Return (X, Y) of the center of cell containing provided text 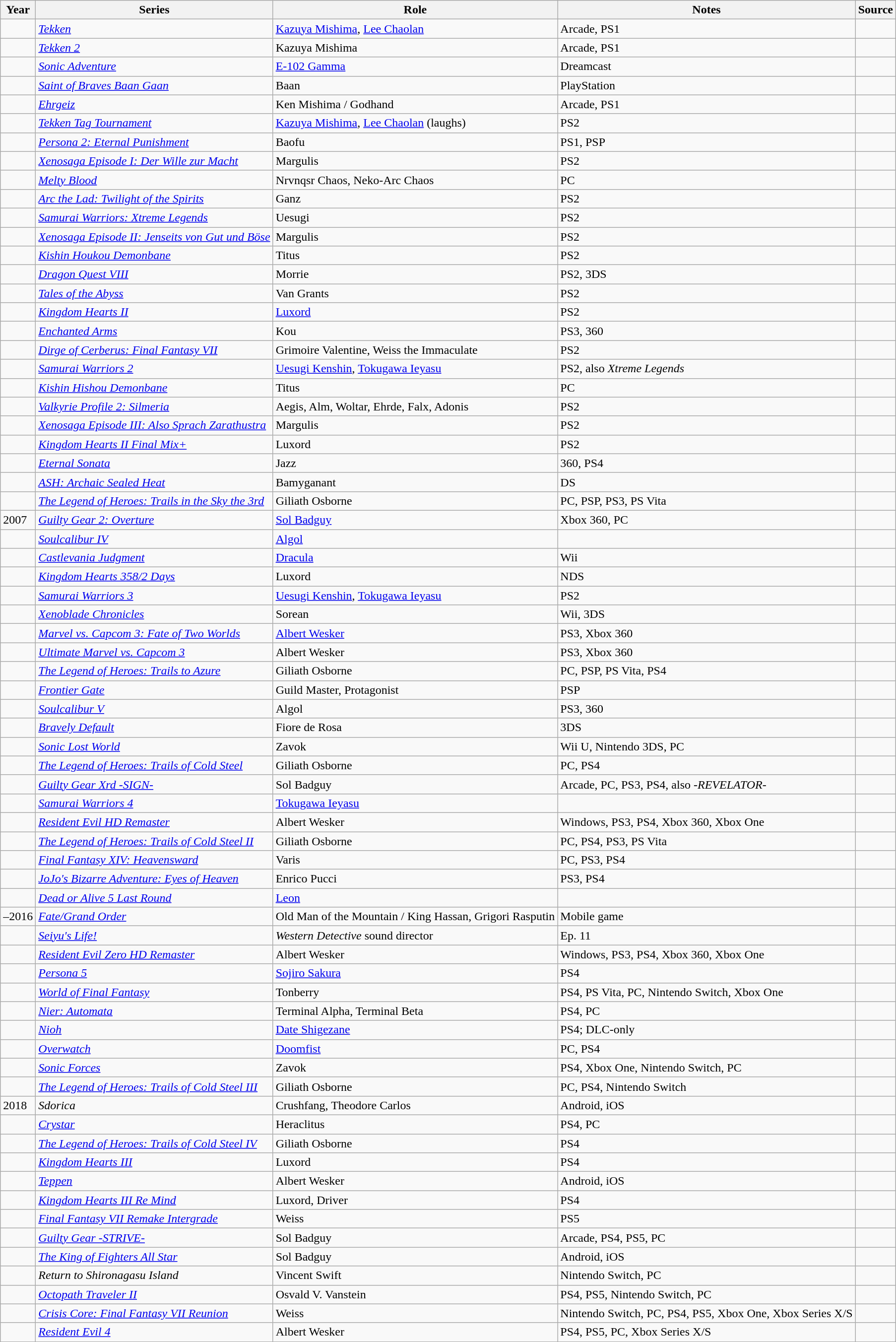
Enrico Pucci (415, 879)
PC, PSP, PS Vita, PS4 (706, 671)
Crisis Core: Final Fantasy VII Reunion (154, 1313)
Crystar (154, 1124)
PSP (706, 690)
Kishin Houkou Demonbane (154, 256)
Wii, 3DS (706, 614)
Tekken (154, 29)
Ken Mishima / Godhand (415, 104)
Series (154, 10)
Dragon Quest VIII (154, 274)
2007 (18, 520)
Doomfist (415, 1049)
Uesugi (415, 217)
Resident Evil HD Remaster (154, 822)
Samurai Warriors 3 (154, 596)
Ehrgeiz (154, 104)
Nrvnqsr Chaos, Neko-Arc Chaos (415, 180)
3DS (706, 728)
PS2, 3DS (706, 274)
Persona 5 (154, 973)
PC, PSP, PS3, PS Vita (706, 501)
Ep. 11 (706, 936)
NDS (706, 577)
Samurai Warriors 2 (154, 369)
–2016 (18, 917)
Overwatch (154, 1049)
Fiore de Rosa (415, 728)
Source (875, 10)
Resident Evil 4 (154, 1332)
Old Man of the Mountain / King Hassan, Grigori Rasputin (415, 917)
Western Detective sound director (415, 936)
Baan (415, 85)
Guilty Gear Xrd -SIGN- (154, 784)
Guilty Gear 2: Overture (154, 520)
PS4; DLC-only (706, 1030)
Tonberry (415, 992)
PC, PS4, Nintendo Switch (706, 1086)
Osvald V. Vanstein (415, 1294)
Return to Shironagasu Island (154, 1275)
Tekken Tag Tournament (154, 123)
Valkyrie Profile 2: Silmeria (154, 406)
Van Grants (415, 293)
360, PS4 (706, 463)
Leon (415, 898)
The Legend of Heroes: Trails to Azure (154, 671)
PS4, PS Vita, PC, Nintendo Switch, Xbox One (706, 992)
Samurai Warriors: Xtreme Legends (154, 217)
Aegis, Alm, Woltar, Ehrde, Falx, Adonis (415, 406)
Mobile game (706, 917)
Sojiro Sakura (415, 973)
Year (18, 10)
World of Final Fantasy (154, 992)
Xenosaga Episode II: Jenseits von Gut und Böse (154, 237)
Kingdom Hearts II (154, 312)
Fate/Grand Order (154, 917)
Nier: Automata (154, 1011)
Ultimate Marvel vs. Capcom 3 (154, 652)
Terminal Alpha, Terminal Beta (415, 1011)
Dracula (415, 558)
Persona 2: Eternal Punishment (154, 142)
The Legend of Heroes: Trails of Cold Steel II (154, 841)
Nintendo Switch, PC (706, 1275)
Guild Master, Protagonist (415, 690)
Tales of the Abyss (154, 293)
Marvel vs. Capcom 3: Fate of Two Worlds (154, 633)
Xbox 360, PC (706, 520)
PC, PS4, PS3, PS Vita (706, 841)
Kingdom Hearts III Re Mind (154, 1200)
Guilty Gear -STRIVE- (154, 1238)
Notes (706, 10)
JoJo's Bizarre Adventure: Eyes of Heaven (154, 879)
PlayStation (706, 85)
Kingdom Hearts III (154, 1162)
Castlevania Judgment (154, 558)
Final Fantasy VII Remake Intergrade (154, 1219)
Luxord, Driver (415, 1200)
PS2, also Xtreme Legends (706, 369)
PC, PS3, PS4 (706, 860)
Kingdom Hearts 358/2 Days (154, 577)
Vincent Swift (415, 1275)
Sdorica (154, 1105)
Arcade, PC, PS3, PS4, also -REVELATOR- (706, 784)
PS5 (706, 1219)
Kazuya Mishima (415, 48)
Seiyu's Life! (154, 936)
Nioh (154, 1030)
Wii U, Nintendo 3DS, PC (706, 746)
Tokugawa Ieyasu (415, 803)
DS (706, 482)
Saint of Braves Baan Gaan (154, 85)
Resident Evil Zero HD Remaster (154, 954)
Bravely Default (154, 728)
Sonic Lost World (154, 746)
The Legend of Heroes: Trails in the Sky the 3rd (154, 501)
Tekken 2 (154, 48)
Sonic Adventure (154, 67)
Dead or Alive 5 Last Round (154, 898)
2018 (18, 1105)
Xenosaga Episode I: Der Wille zur Macht (154, 161)
Sorean (415, 614)
Sonic Forces (154, 1068)
PS4, PS5, Nintendo Switch, PC (706, 1294)
Melty Blood (154, 180)
E-102 Gamma (415, 67)
Enchanted Arms (154, 331)
Varis (415, 860)
Morrie (415, 274)
The Legend of Heroes: Trails of Cold Steel (154, 765)
Arc the Lad: Twilight of the Spirits (154, 199)
Bamyganant (415, 482)
Arcade, PS4, PS5, PC (706, 1238)
Frontier Gate (154, 690)
Final Fantasy XIV: Heavensward (154, 860)
The King of Fighters All Star (154, 1257)
Kou (415, 331)
PS1, PSP (706, 142)
Octopath Traveler II (154, 1294)
Date Shigezane (415, 1030)
Samurai Warriors 4 (154, 803)
PS4, Xbox One, Nintendo Switch, PC (706, 1068)
Eternal Sonata (154, 463)
Dirge of Cerberus: Final Fantasy VII (154, 350)
Baofu (415, 142)
Teppen (154, 1181)
Xenosaga Episode III: Also Sprach Zarathustra (154, 425)
PS3, PS4 (706, 879)
PS4, PS5, PC, Xbox Series X/S (706, 1332)
Role (415, 10)
Xenoblade Chronicles (154, 614)
Dreamcast (706, 67)
Soulcalibur IV (154, 538)
Soulcalibur V (154, 709)
Kazuya Mishima, Lee Chaolan (415, 29)
Kishin Hishou Demonbane (154, 388)
ASH: Archaic Sealed Heat (154, 482)
The Legend of Heroes: Trails of Cold Steel IV (154, 1143)
Kazuya Mishima, Lee Chaolan (laughs) (415, 123)
Grimoire Valentine, Weiss the Immaculate (415, 350)
Ganz (415, 199)
Crushfang, Theodore Carlos (415, 1105)
Jazz (415, 463)
Wii (706, 558)
Kingdom Hearts II Final Mix+ (154, 444)
The Legend of Heroes: Trails of Cold Steel III (154, 1086)
Heraclitus (415, 1124)
Nintendo Switch, PC, PS4, PS5, Xbox One, Xbox Series X/S (706, 1313)
